Pinpoint the cell where the given text exists, returning its (x, y) midpoint coordinate. 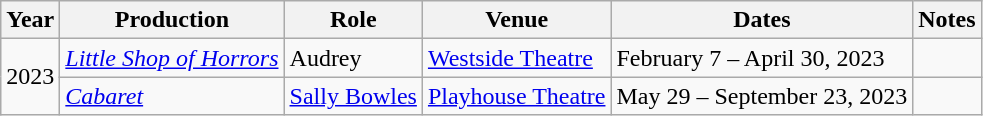
Sally Bowles (353, 96)
Westside Theatre (516, 58)
Playhouse Theatre (516, 96)
Audrey (353, 58)
2023 (30, 77)
Venue (516, 20)
Year (30, 20)
Production (172, 20)
Role (353, 20)
Little Shop of Horrors (172, 58)
February 7 – April 30, 2023 (762, 58)
Notes (947, 20)
Dates (762, 20)
May 29 – September 23, 2023 (762, 96)
Cabaret (172, 96)
